Return [X, Y] of the center of cell containing provided text 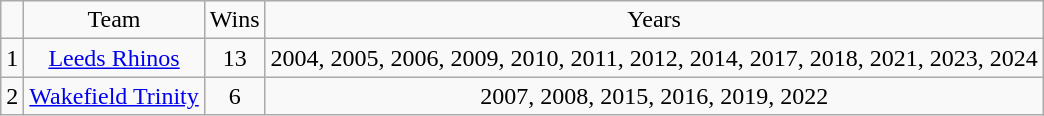
1 [12, 58]
Wakefield Trinity [114, 96]
6 [234, 96]
2 [12, 96]
Years [654, 20]
Wins [234, 20]
Team [114, 20]
Leeds Rhinos [114, 58]
2007, 2008, 2015, 2016, 2019, 2022 [654, 96]
13 [234, 58]
2004, 2005, 2006, 2009, 2010, 2011, 2012, 2014, 2017, 2018, 2021, 2023, 2024 [654, 58]
